Capture the cell that displays the provided text and extract its [X, Y] central coordinate. 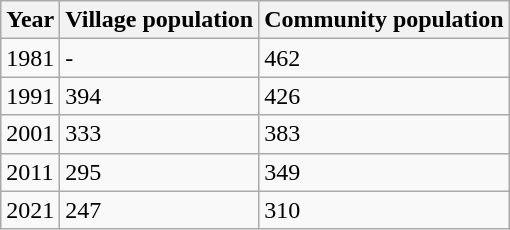
426 [384, 96]
349 [384, 172]
310 [384, 210]
1981 [30, 58]
2011 [30, 172]
1991 [30, 96]
394 [160, 96]
2001 [30, 134]
Year [30, 20]
333 [160, 134]
Village population [160, 20]
295 [160, 172]
Community population [384, 20]
462 [384, 58]
247 [160, 210]
- [160, 58]
383 [384, 134]
2021 [30, 210]
